Determine the (x, y) coordinate at the center of the cell enclosing the given text.  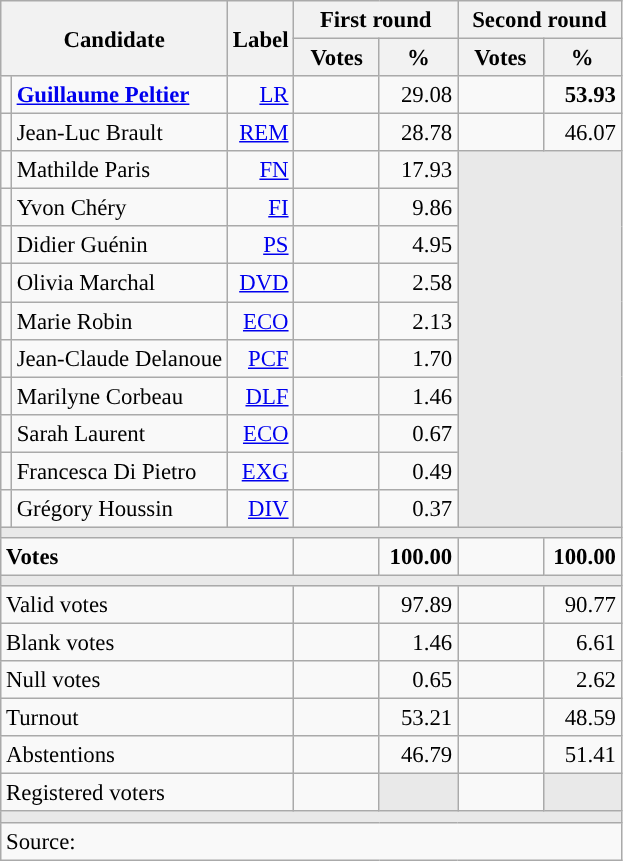
Source: (311, 841)
0.37 (418, 509)
DIV (261, 509)
Second round (540, 20)
Marie Robin (119, 321)
Jean-Claude Delanoue (119, 358)
First round (376, 20)
46.79 (418, 755)
Olivia Marchal (119, 283)
Null votes (148, 680)
LR (261, 95)
FI (261, 208)
Marilyne Corbeau (119, 396)
29.08 (418, 95)
53.93 (582, 95)
1.70 (418, 358)
EXG (261, 471)
17.93 (418, 170)
0.65 (418, 680)
97.89 (418, 605)
4.95 (418, 245)
Guillaume Peltier (119, 95)
Didier Guénin (119, 245)
Registered voters (148, 793)
Jean-Luc Brault (119, 133)
2.13 (418, 321)
53.21 (418, 718)
6.61 (582, 643)
Label (261, 38)
51.41 (582, 755)
Abstentions (148, 755)
Valid votes (148, 605)
Grégory Houssin (119, 509)
DLF (261, 396)
48.59 (582, 718)
90.77 (582, 605)
46.07 (582, 133)
Sarah Laurent (119, 433)
PS (261, 245)
Candidate (114, 38)
0.49 (418, 471)
FN (261, 170)
2.62 (582, 680)
REM (261, 133)
28.78 (418, 133)
9.86 (418, 208)
2.58 (418, 283)
PCF (261, 358)
Mathilde Paris (119, 170)
0.67 (418, 433)
Turnout (148, 718)
Blank votes (148, 643)
DVD (261, 283)
Francesca Di Pietro (119, 471)
Yvon Chéry (119, 208)
